Detect which cell encompasses the target text, then output its [X, Y] center coordinate. 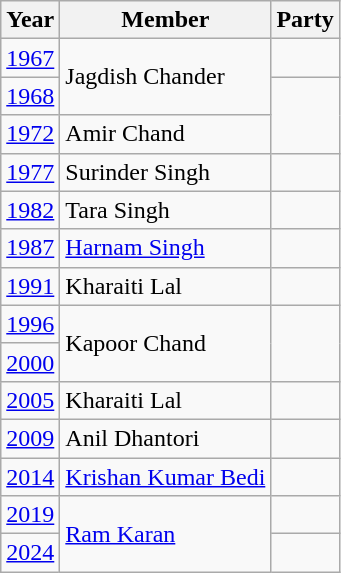
Year [30, 20]
1996 [30, 324]
Krishan Kumar Bedi [166, 477]
Surinder Singh [166, 172]
1987 [30, 248]
Harnam Singh [166, 248]
1977 [30, 172]
2000 [30, 362]
Tara Singh [166, 210]
Party [305, 20]
2019 [30, 515]
Ram Karan [166, 534]
1972 [30, 134]
2024 [30, 553]
1968 [30, 96]
Amir Chand [166, 134]
Kapoor Chand [166, 343]
2014 [30, 477]
Member [166, 20]
Jagdish Chander [166, 77]
1982 [30, 210]
1991 [30, 286]
Anil Dhantori [166, 438]
2005 [30, 400]
2009 [30, 438]
1967 [30, 58]
